Detect which cell encompasses the target text, then output its (X, Y) center coordinate. 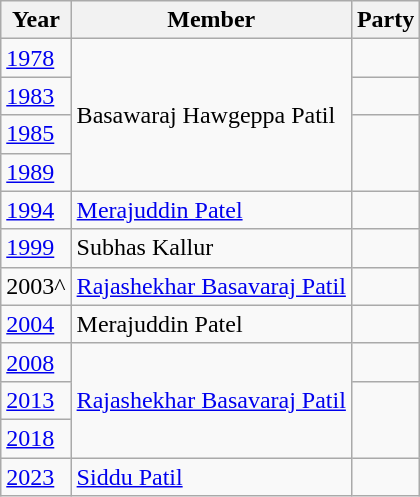
1999 (36, 248)
Basawaraj Hawgeppa Patil (211, 115)
2013 (36, 400)
2008 (36, 362)
2018 (36, 438)
2023 (36, 477)
Member (211, 20)
1994 (36, 210)
Siddu Patil (211, 477)
1985 (36, 134)
1983 (36, 96)
2003^ (36, 286)
Year (36, 20)
1978 (36, 58)
Party (385, 20)
Subhas Kallur (211, 248)
2004 (36, 324)
1989 (36, 172)
